Identify which cell holds the provided text, then report its [X, Y] central coordinate. 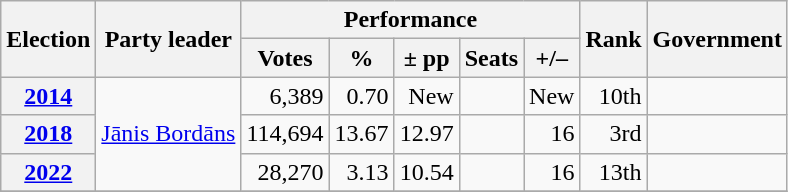
% [362, 58]
0.70 [362, 96]
+/– [552, 58]
13th [614, 172]
Government [717, 39]
13.67 [362, 134]
Votes [285, 58]
2022 [48, 172]
Rank [614, 39]
3rd [614, 134]
Seats [491, 58]
2018 [48, 134]
6,389 [285, 96]
3.13 [362, 172]
2014 [48, 96]
Party leader [168, 39]
Jānis Bordāns [168, 134]
10.54 [426, 172]
114,694 [285, 134]
28,270 [285, 172]
Election [48, 39]
± pp [426, 58]
10th [614, 96]
Performance [410, 20]
12.97 [426, 134]
